Output the [X, Y] coordinate of the center of the cell containing the given text.  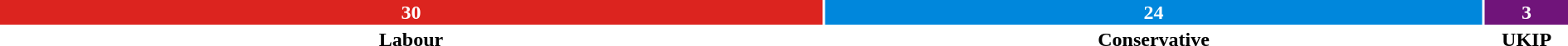
24 [1153, 12]
30 [411, 12]
3 [1527, 12]
